Provide the (X, Y) coordinate of the cell's center where the given text is located.  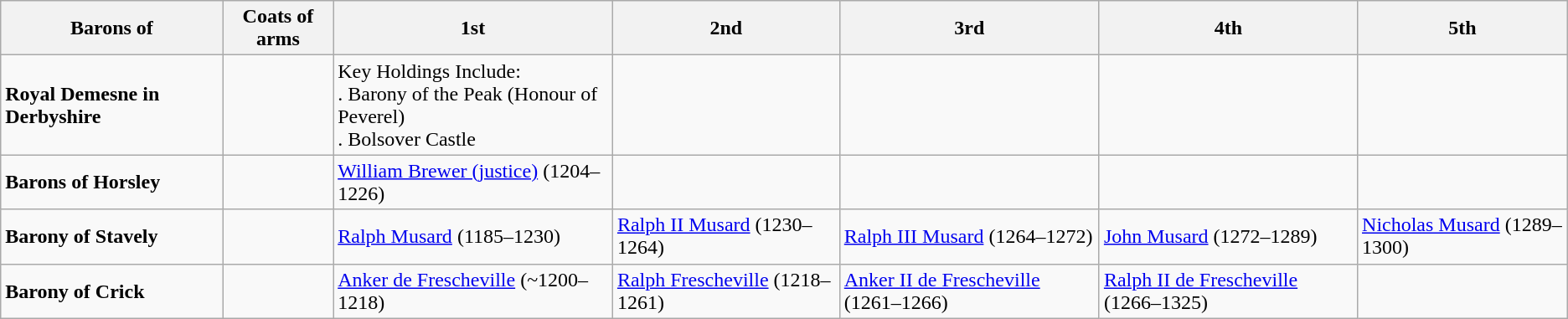
Barons of Horsley (112, 183)
1st (473, 28)
Barony of Crick (112, 291)
Ralph Frescheville (1218–1261) (725, 291)
Coats of arms (278, 28)
Royal Demesne in Derbyshire (112, 105)
Ralph II de Frescheville (1266–1325) (1228, 291)
William Brewer (justice) (1204–1226) (473, 183)
Barons of (112, 28)
5th (1462, 28)
4th (1228, 28)
Key Holdings Include:. Barony of the Peak (Honour of Peverel). Bolsover Castle (473, 105)
John Musard (1272–1289) (1228, 236)
Ralph III Musard (1264–1272) (969, 236)
Ralph II Musard (1230–1264) (725, 236)
Anker II de Frescheville (1261–1266) (969, 291)
Ralph Musard (1185–1230) (473, 236)
2nd (725, 28)
Barony of Stavely (112, 236)
Anker de Frescheville (~1200–1218) (473, 291)
3rd (969, 28)
Nicholas Musard (1289–1300) (1462, 236)
